Search for the cell housing the specified text and yield its [X, Y] center coordinate. 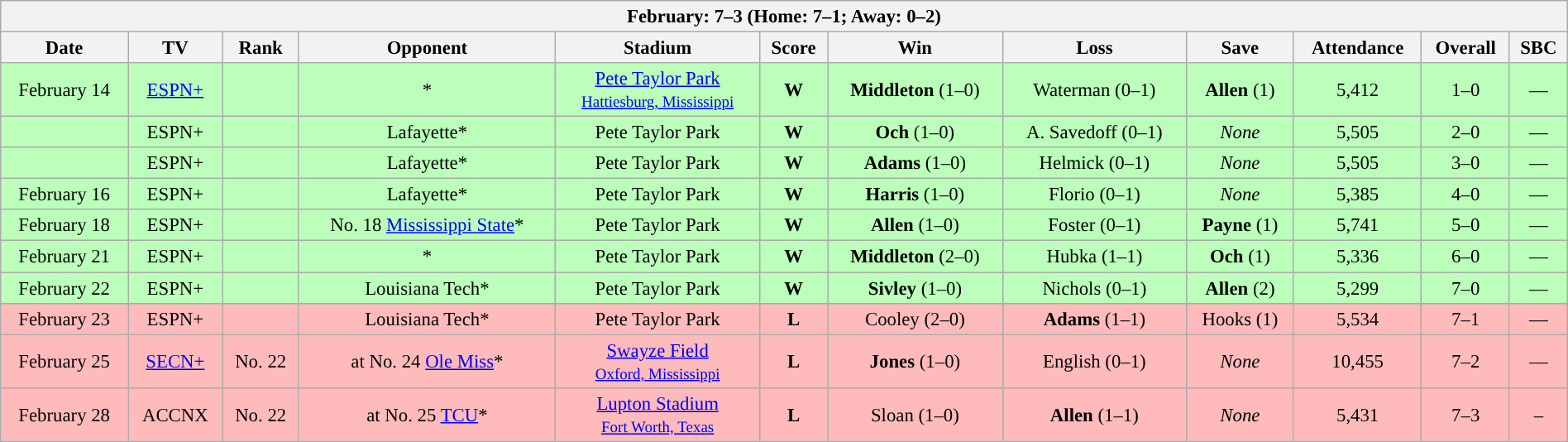
February 28 [65, 414]
5,299 [1358, 287]
5,412 [1358, 89]
A. Savedoff (0–1) [1094, 132]
Cooley (2–0) [915, 319]
Payne (1) [1241, 225]
Sloan (1–0) [915, 414]
– [1538, 414]
February 18 [65, 225]
Opponent [427, 47]
5–0 [1465, 225]
at No. 24 Ole Miss* [427, 361]
Stadium [658, 47]
Lupton StadiumFort Worth, Texas [658, 414]
Harris (1–0) [915, 195]
Sivley (1–0) [915, 287]
6–0 [1465, 257]
Foster (0–1) [1094, 225]
5,385 [1358, 195]
February 16 [65, 195]
Swayze FieldOxford, Mississippi [658, 361]
TV [175, 47]
Adams (1–1) [1094, 319]
English (0–1) [1094, 361]
Florio (0–1) [1094, 195]
1–0 [1465, 89]
Overall [1465, 47]
Adams (1–0) [915, 163]
Helmick (0–1) [1094, 163]
3–0 [1465, 163]
7–1 [1465, 319]
Save [1241, 47]
Hubka (1–1) [1094, 257]
10,455 [1358, 361]
No. 18 Mississippi State* [427, 225]
Allen (1) [1241, 89]
5,336 [1358, 257]
Score [794, 47]
at No. 25 TCU* [427, 414]
Middleton (2–0) [915, 257]
2–0 [1465, 132]
Middleton (1–0) [915, 89]
Allen (2) [1241, 287]
Allen (1–1) [1094, 414]
Och (1) [1241, 257]
7–3 [1465, 414]
SBC [1538, 47]
February: 7–3 (Home: 7–1; Away: 0–2) [784, 17]
Attendance [1358, 47]
Date [65, 47]
Loss [1094, 47]
5,741 [1358, 225]
February 25 [65, 361]
February 23 [65, 319]
Och (1–0) [915, 132]
7–2 [1465, 361]
February 14 [65, 89]
ACCNX [175, 414]
Allen (1–0) [915, 225]
Jones (1–0) [915, 361]
7–0 [1465, 287]
SECN+ [175, 361]
5,431 [1358, 414]
5,534 [1358, 319]
February 21 [65, 257]
Pete Taylor ParkHattiesburg, Mississippi [658, 89]
February 22 [65, 287]
Waterman (0–1) [1094, 89]
Win [915, 47]
Nichols (0–1) [1094, 287]
Hooks (1) [1241, 319]
Rank [261, 47]
4–0 [1465, 195]
